Search for the cell housing the specified text and yield its (x, y) center coordinate. 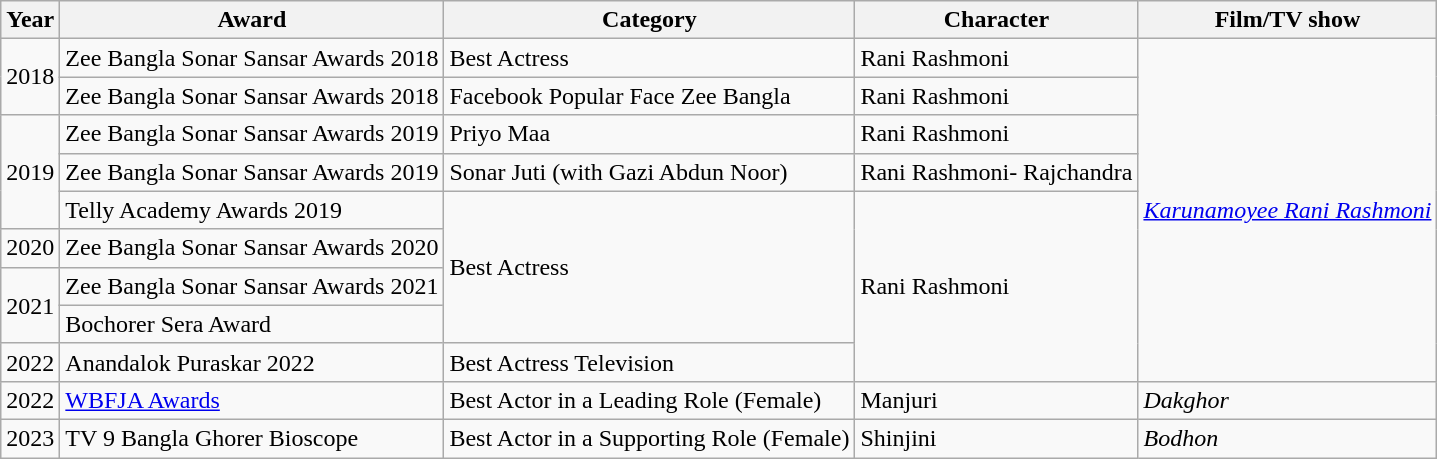
2019 (30, 172)
Category (650, 20)
Dakghor (1288, 400)
Karunamoyee Rani Rashmoni (1288, 210)
WBFJA Awards (252, 400)
Best Actor in a Supporting Role (Female) (650, 438)
Facebook Popular Face Zee Bangla (650, 96)
Zee Bangla Sonar Sansar Awards 2020 (252, 248)
Year (30, 20)
2021 (30, 305)
Film/TV show (1288, 20)
Rani Rashmoni- Rajchandra (996, 172)
Shinjini (996, 438)
Bodhon (1288, 438)
Best Actress Television (650, 362)
Best Actor in a Leading Role (Female) (650, 400)
Anandalok Puraskar 2022 (252, 362)
Zee Bangla Sonar Sansar Awards 2021 (252, 286)
2020 (30, 248)
2023 (30, 438)
Character (996, 20)
Telly Academy Awards 2019 (252, 210)
Manjuri (996, 400)
Bochorer Sera Award (252, 324)
Priyo Maa (650, 134)
Award (252, 20)
2018 (30, 77)
Sonar Juti (with Gazi Abdun Noor) (650, 172)
TV 9 Bangla Ghorer Bioscope (252, 438)
